Find where the given text appears and provide that cell's center as [x, y] coordinate. 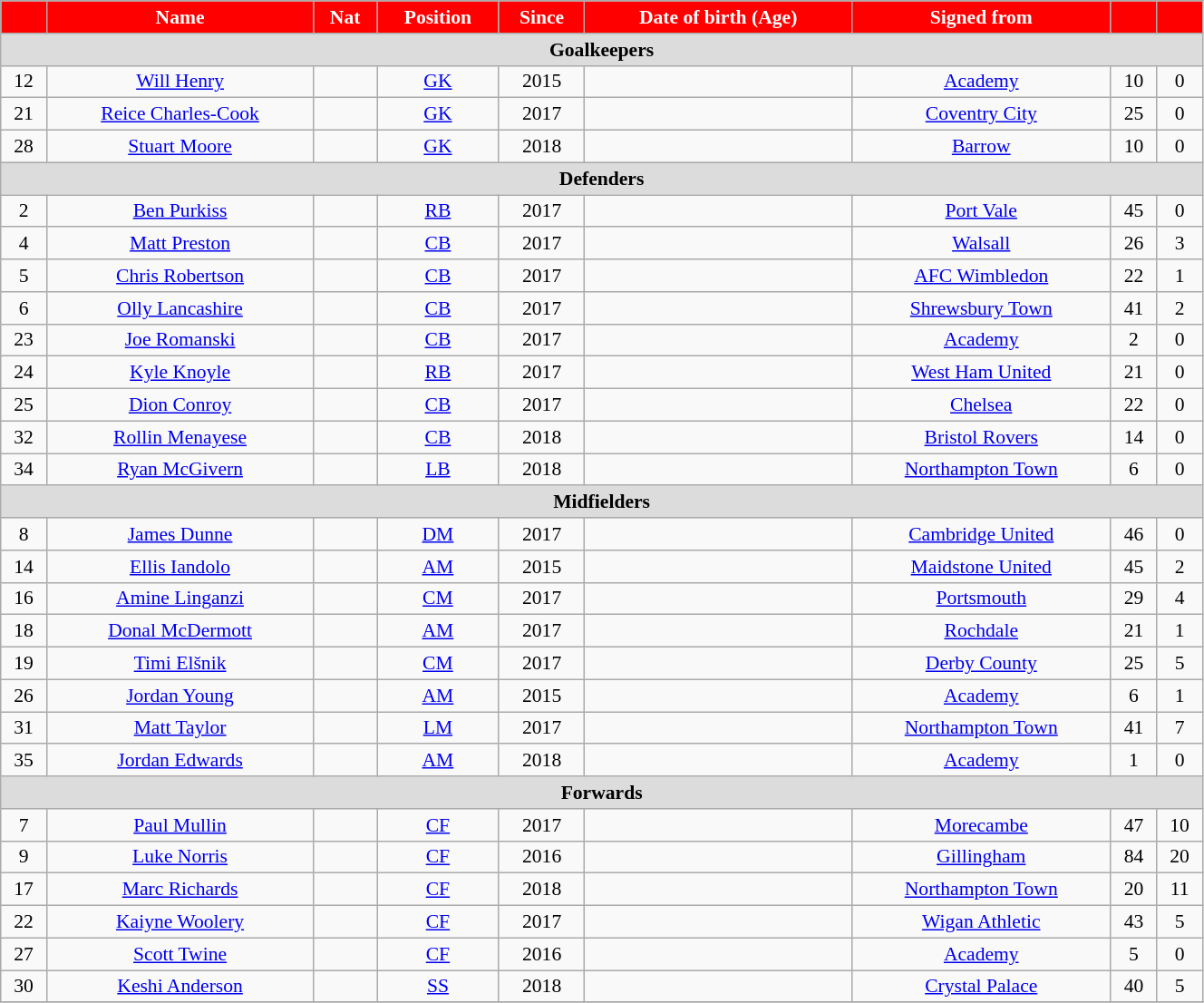
Cambridge United [981, 534]
Wigan Athletic [981, 922]
23 [24, 340]
Midfielders [602, 502]
Matt Preston [180, 244]
Barrow [981, 147]
DM [439, 534]
Ellis Iandolo [180, 567]
Dion Conroy [180, 405]
Shrewsbury Town [981, 308]
Will Henry [180, 82]
43 [1133, 922]
35 [24, 761]
Olly Lancashire [180, 308]
29 [1133, 599]
Signed from [981, 17]
Stuart Moore [180, 147]
47 [1133, 825]
34 [24, 470]
Derby County [981, 664]
Crystal Palace [981, 987]
Marc Richards [180, 890]
Paul Mullin [180, 825]
18 [24, 631]
Keshi Anderson [180, 987]
16 [24, 599]
Since [542, 17]
Gillingham [981, 857]
Ben Purkiss [180, 211]
17 [24, 890]
9 [24, 857]
Donal McDermott [180, 631]
Position [439, 17]
Kaiyne Woolery [180, 922]
West Ham United [981, 373]
Timi Elšnik [180, 664]
11 [1180, 890]
8 [24, 534]
Chris Robertson [180, 276]
3 [1180, 244]
Amine Linganzi [180, 599]
Port Vale [981, 211]
James Dunne [180, 534]
Jordan Edwards [180, 761]
Coventry City [981, 114]
Morecambe [981, 825]
84 [1133, 857]
Kyle Knoyle [180, 373]
30 [24, 987]
40 [1133, 987]
Forwards [602, 793]
Luke Norris [180, 857]
Matt Taylor [180, 728]
LB [439, 470]
Chelsea [981, 405]
Goalkeepers [602, 50]
Scott Twine [180, 954]
27 [24, 954]
AFC Wimbledon [981, 276]
28 [24, 147]
12 [24, 82]
Defenders [602, 179]
Maidstone United [981, 567]
32 [24, 437]
46 [1133, 534]
Rochdale [981, 631]
Portsmouth [981, 599]
Ryan McGivern [180, 470]
19 [24, 664]
LM [439, 728]
Rollin Menayese [180, 437]
Bristol Rovers [981, 437]
Reice Charles-Cook [180, 114]
Joe Romanski [180, 340]
SS [439, 987]
Name [180, 17]
24 [24, 373]
31 [24, 728]
Walsall [981, 244]
Jordan Young [180, 696]
Nat [345, 17]
Date of birth (Age) [718, 17]
